Identify which cell holds the provided text, then report its [x, y] central coordinate. 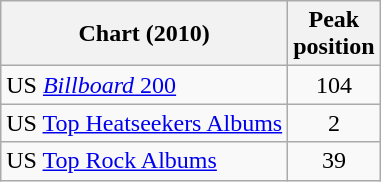
Peakposition [334, 34]
104 [334, 85]
39 [334, 161]
US Top Heatseekers Albums [144, 123]
US Top Rock Albums [144, 161]
US Billboard 200 [144, 85]
Chart (2010) [144, 34]
2 [334, 123]
